Pinpoint the cell where the given text exists, returning its (x, y) midpoint coordinate. 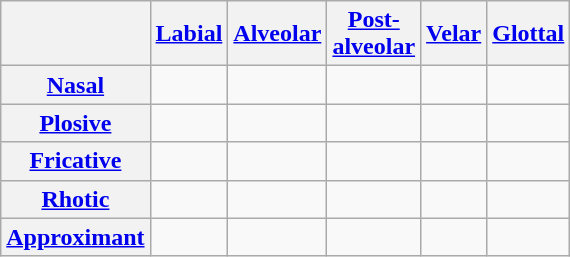
Rhotic (76, 199)
Plosive (76, 123)
Post-alveolar (374, 34)
Approximant (76, 237)
Labial (189, 34)
Velar (454, 34)
Nasal (76, 85)
Fricative (76, 161)
Glottal (528, 34)
Alveolar (278, 34)
